Locate the cell with the specified text and output its (x, y) center coordinate. 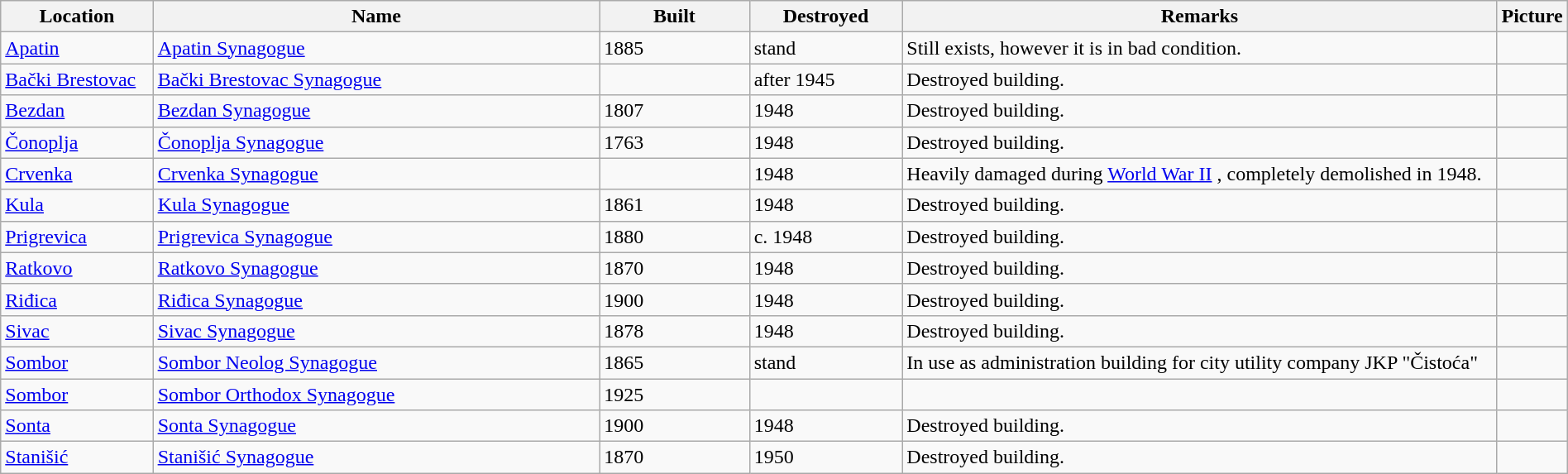
Prigrevica (77, 237)
Riđica (77, 299)
Sivac (77, 331)
In use as administration building for city utility company JKP "Čistoća" (1199, 362)
Bezdan (77, 111)
Stanišić (77, 457)
Stanišić Synagogue (376, 457)
Riđica Synagogue (376, 299)
Sonta (77, 426)
Picture (1532, 17)
Crvenka (77, 174)
Sombor Orthodox Synagogue (376, 395)
after 1945 (825, 79)
Ratkovo Synagogue (376, 268)
Čonoplja Synagogue (376, 142)
Remarks (1199, 17)
1861 (675, 205)
Heavily damaged during World War II , completely demolished in 1948. (1199, 174)
Prigrevica Synagogue (376, 237)
Built (675, 17)
Bački Brestovac Synagogue (376, 79)
1807 (675, 111)
Crvenka Synagogue (376, 174)
Bački Brestovac (77, 79)
1878 (675, 331)
1885 (675, 48)
Apatin (77, 48)
1880 (675, 237)
c. 1948 (825, 237)
Destroyed (825, 17)
1865 (675, 362)
Kula Synagogue (376, 205)
1763 (675, 142)
1925 (675, 395)
1950 (825, 457)
Name (376, 17)
Sombor Neolog Synagogue (376, 362)
Sivac Synagogue (376, 331)
Kula (77, 205)
Ratkovo (77, 268)
Sonta Synagogue (376, 426)
Still exists, however it is in bad condition. (1199, 48)
Location (77, 17)
Bezdan Synagogue (376, 111)
Apatin Synagogue (376, 48)
Čonoplja (77, 142)
